Capture the cell that displays the provided text and extract its [X, Y] central coordinate. 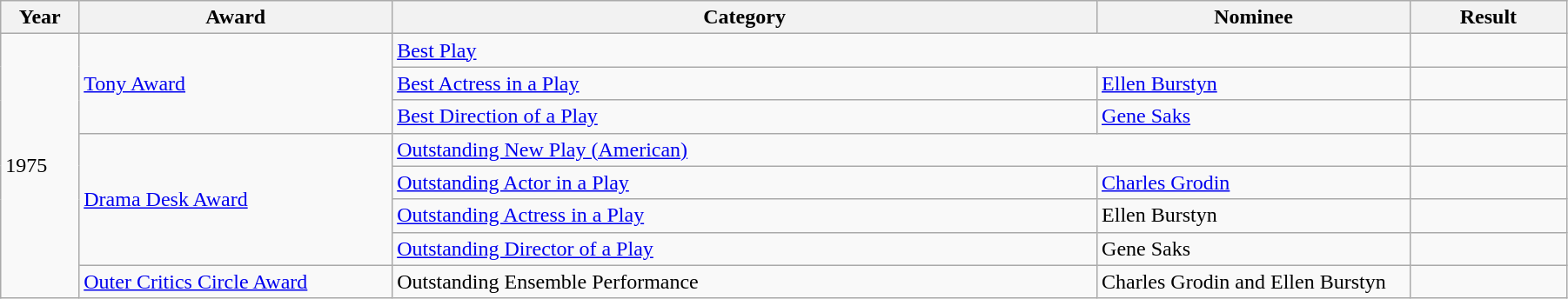
Award [236, 17]
Outstanding New Play (American) [901, 149]
Best Play [901, 50]
Category [745, 17]
Drama Desk Award [236, 199]
Outstanding Ensemble Performance [745, 282]
Year [40, 17]
Result [1488, 17]
Nominee [1254, 17]
Charles Grodin and Ellen Burstyn [1254, 282]
1975 [40, 166]
Outstanding Actor in a Play [745, 183]
Outstanding Actress in a Play [745, 216]
Best Actress in a Play [745, 83]
Outstanding Director of a Play [745, 249]
Tony Award [236, 83]
Charles Grodin [1254, 183]
Outer Critics Circle Award [236, 282]
Best Direction of a Play [745, 116]
